Detect which cell encompasses the target text, then output its (x, y) center coordinate. 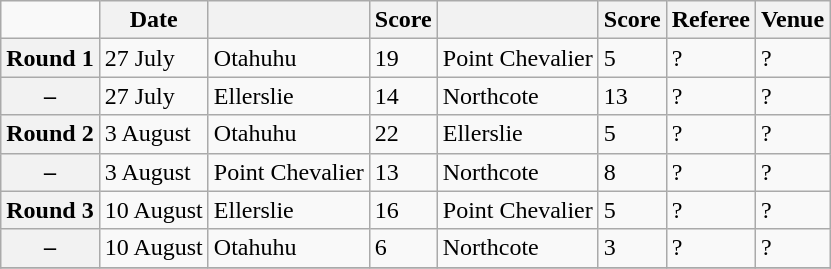
8 (632, 172)
19 (403, 58)
14 (403, 96)
3 (632, 248)
6 (403, 248)
Round 2 (50, 134)
Round 3 (50, 210)
Round 1 (50, 58)
16 (403, 210)
Referee (710, 20)
22 (403, 134)
Venue (792, 20)
Date (154, 20)
